Scan for the cell matching the given text and deliver its [X, Y] coordinate at center. 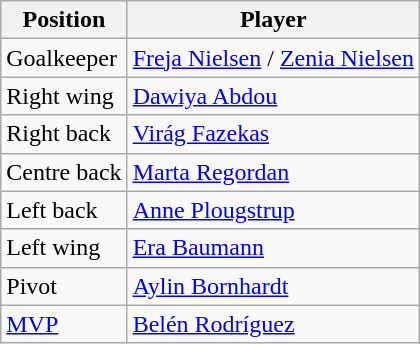
Player [273, 20]
Era Baumann [273, 248]
Virág Fazekas [273, 134]
Anne Plougstrup [273, 210]
Freja Nielsen / Zenia Nielsen [273, 58]
Right wing [64, 96]
Goalkeeper [64, 58]
MVP [64, 324]
Belén Rodríguez [273, 324]
Centre back [64, 172]
Dawiya Abdou [273, 96]
Right back [64, 134]
Left back [64, 210]
Left wing [64, 248]
Pivot [64, 286]
Aylin Bornhardt [273, 286]
Marta Regordan [273, 172]
Position [64, 20]
